Return the (x, y) coordinate for the center point of the cell that contains the specified text.  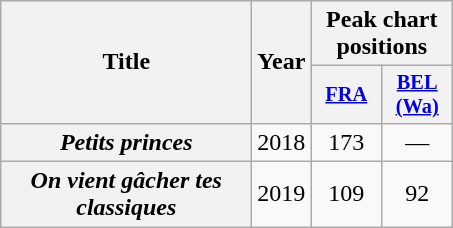
Title (126, 62)
2018 (282, 142)
2019 (282, 194)
Peak chart positions (382, 34)
BEL (Wa) (418, 95)
FRA (346, 95)
Petits princes (126, 142)
109 (346, 194)
— (418, 142)
173 (346, 142)
On vient gâcher tes classiques (126, 194)
Year (282, 62)
92 (418, 194)
